For the text-containing cell, return its midpoint in [X, Y] coordinate format. 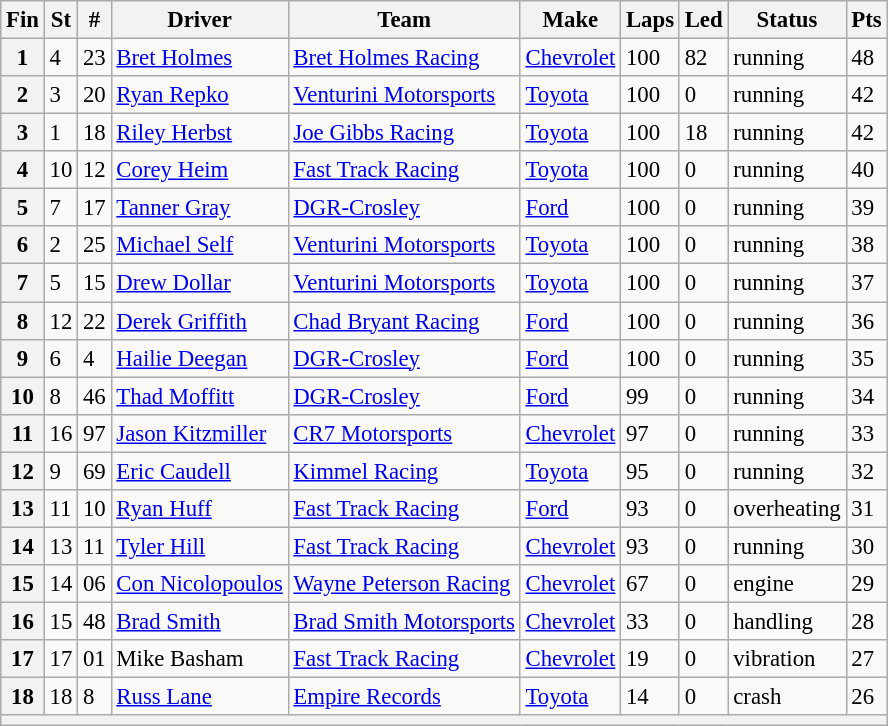
Laps [650, 20]
Bret Holmes Racing [404, 58]
Riley Herbst [200, 133]
Status [787, 20]
St [60, 20]
37 [866, 283]
25 [94, 245]
28 [866, 621]
Eric Caudell [200, 471]
Russ Lane [200, 697]
Make [570, 20]
Fin [23, 20]
Mike Basham [200, 659]
67 [650, 584]
Led [704, 20]
35 [866, 358]
34 [866, 396]
Brad Smith [200, 621]
Jason Kitzmiller [200, 433]
29 [866, 584]
Kimmel Racing [404, 471]
# [94, 20]
Michael Self [200, 245]
Drew Dollar [200, 283]
Chad Bryant Racing [404, 321]
Pts [866, 20]
69 [94, 471]
46 [94, 396]
Wayne Peterson Racing [404, 584]
99 [650, 396]
19 [650, 659]
Hailie Deegan [200, 358]
30 [866, 546]
overheating [787, 509]
vibration [787, 659]
22 [94, 321]
Con Nicolopoulos [200, 584]
Thad Moffitt [200, 396]
95 [650, 471]
Corey Heim [200, 170]
Empire Records [404, 697]
26 [866, 697]
06 [94, 584]
27 [866, 659]
engine [787, 584]
Tyler Hill [200, 546]
Driver [200, 20]
Team [404, 20]
Brad Smith Motorsports [404, 621]
CR7 Motorsports [404, 433]
40 [866, 170]
handling [787, 621]
Tanner Gray [200, 208]
Bret Holmes [200, 58]
32 [866, 471]
23 [94, 58]
crash [787, 697]
01 [94, 659]
Derek Griffith [200, 321]
82 [704, 58]
36 [866, 321]
31 [866, 509]
Ryan Huff [200, 509]
Ryan Repko [200, 95]
Joe Gibbs Racing [404, 133]
20 [94, 95]
39 [866, 208]
38 [866, 245]
